Pinpoint the cell where the given text exists, returning its [x, y] midpoint coordinate. 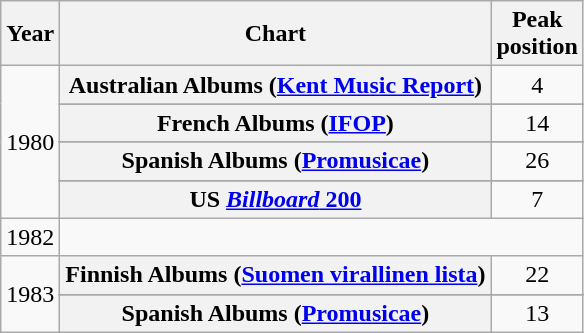
7 [537, 199]
Year [30, 34]
22 [537, 275]
4 [537, 85]
1983 [30, 294]
Australian Albums (Kent Music Report) [276, 85]
French Albums (IFOP) [276, 123]
US Billboard 200 [276, 199]
14 [537, 123]
26 [537, 161]
Finnish Albums (Suomen virallinen lista) [276, 275]
1980 [30, 142]
Peakposition [537, 34]
13 [537, 313]
Chart [276, 34]
1982 [30, 237]
